Return the [x, y] coordinate for the center point of the cell that contains the specified text.  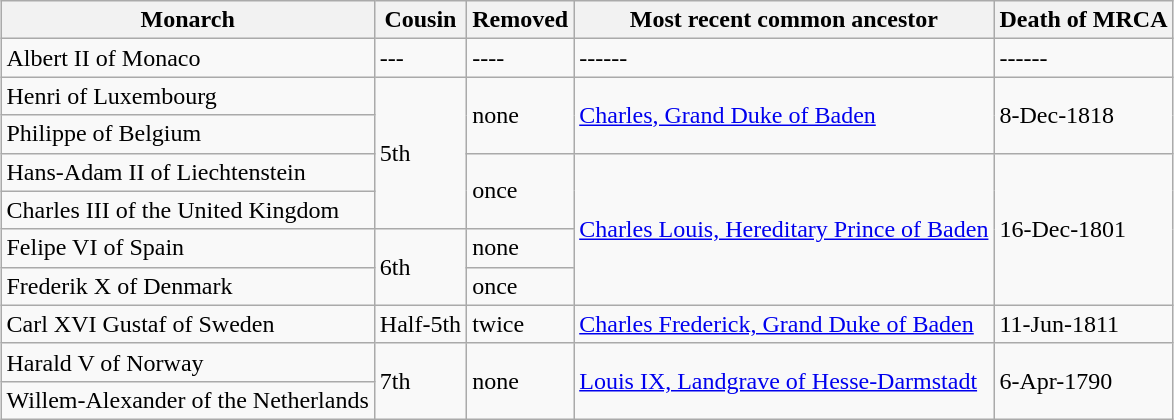
6-Apr-1790 [1084, 381]
6th [420, 267]
--- [420, 58]
Albert II of Monaco [188, 58]
Charles Louis, Hereditary Prince of Baden [784, 229]
Cousin [420, 20]
Removed [520, 20]
8-Dec-1818 [1084, 115]
---- [520, 58]
Most recent common ancestor [784, 20]
Charles, Grand Duke of Baden [784, 115]
Willem-Alexander of the Netherlands [188, 400]
Philippe of Belgium [188, 134]
Monarch [188, 20]
Carl XVI Gustaf of Sweden [188, 324]
Felipe VI of Spain [188, 248]
Frederik X of Denmark [188, 286]
11-Jun-1811 [1084, 324]
Louis IX, Landgrave of Hesse-Darmstadt [784, 381]
7th [420, 381]
5th [420, 153]
Charles III of the United Kingdom [188, 210]
Half-5th [420, 324]
Harald V of Norway [188, 362]
Charles Frederick, Grand Duke of Baden [784, 324]
twice [520, 324]
16-Dec-1801 [1084, 229]
Death of MRCA [1084, 20]
Henri of Luxembourg [188, 96]
Hans-Adam II of Liechtenstein [188, 172]
